Return the (X, Y) coordinate for the center point of the cell that contains the specified text.  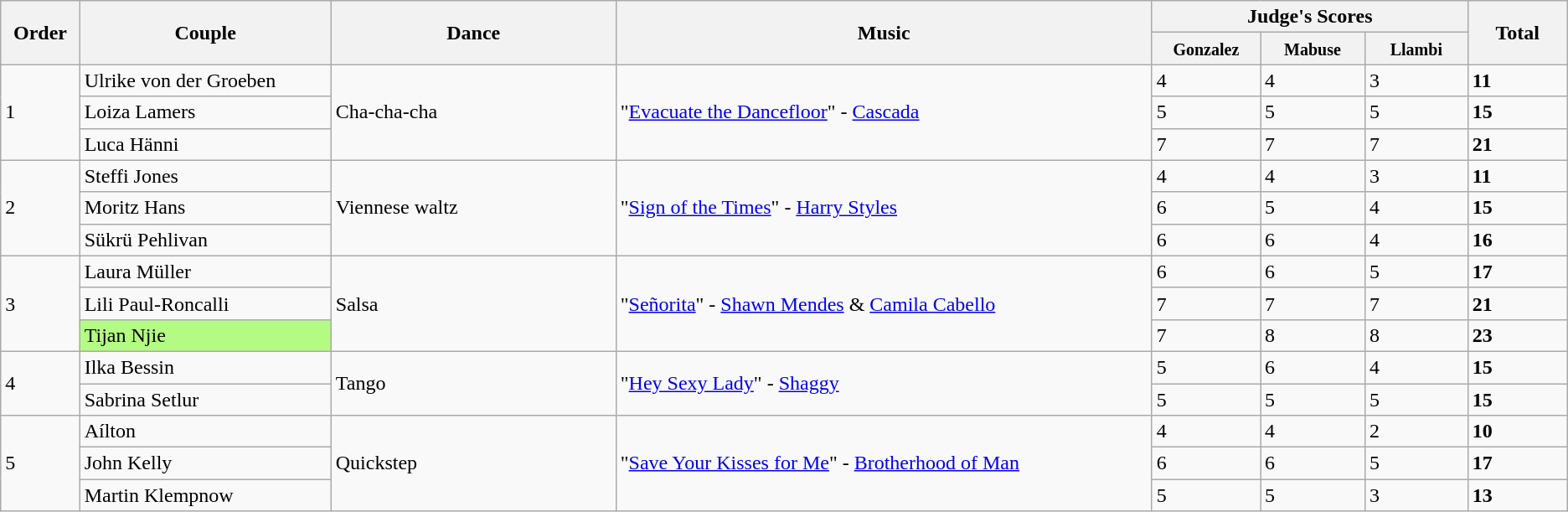
Ilka Bessin (205, 367)
Moritz Hans (205, 208)
Couple (205, 33)
"Sign of the Times" - Harry Styles (884, 208)
Mabuse (1313, 49)
Steffi Jones (205, 176)
"Señorita" - Shawn Mendes & Camila Cabello (884, 303)
Llambi (1416, 49)
Tijan Njie (205, 335)
10 (1518, 432)
"Save Your Kisses for Me" - Brotherhood of Man (884, 463)
Laura Müller (205, 272)
Martin Klempnow (205, 495)
Sabrina Setlur (205, 400)
"Evacuate the Dancefloor" - Cascada (884, 112)
Lili Paul-Roncalli (205, 303)
Tango (473, 383)
13 (1518, 495)
Cha-cha-cha (473, 112)
23 (1518, 335)
16 (1518, 240)
Judge's Scores (1310, 17)
"Hey Sexy Lady" - Shaggy (884, 383)
John Kelly (205, 463)
Quickstep (473, 463)
Aílton (205, 432)
Loiza Lamers (205, 112)
Order (40, 33)
Dance (473, 33)
1 (40, 112)
Viennese waltz (473, 208)
Music (884, 33)
Gonzalez (1206, 49)
Sükrü Pehlivan (205, 240)
Salsa (473, 303)
Total (1518, 33)
Ulrike von der Groeben (205, 80)
Luca Hänni (205, 144)
